Detect which cell encompasses the target text, then output its [X, Y] center coordinate. 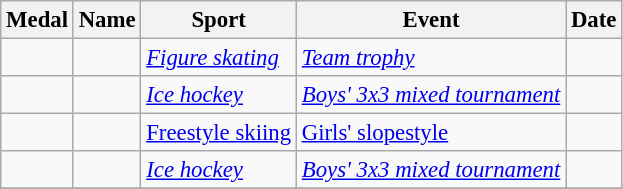
Date [594, 20]
Medal [38, 20]
Team trophy [430, 58]
Name [107, 20]
Figure skating [219, 58]
Sport [219, 20]
Event [430, 20]
Freestyle skiing [219, 133]
Girls' slopestyle [430, 133]
